Determine the (X, Y) coordinate at the center of the cell enclosing the given text.  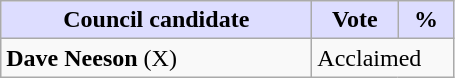
Vote (355, 20)
% (426, 20)
Council candidate (156, 20)
Acclaimed (383, 58)
Dave Neeson (X) (156, 58)
